Find where the given text appears and provide that cell's center as (X, Y) coordinate. 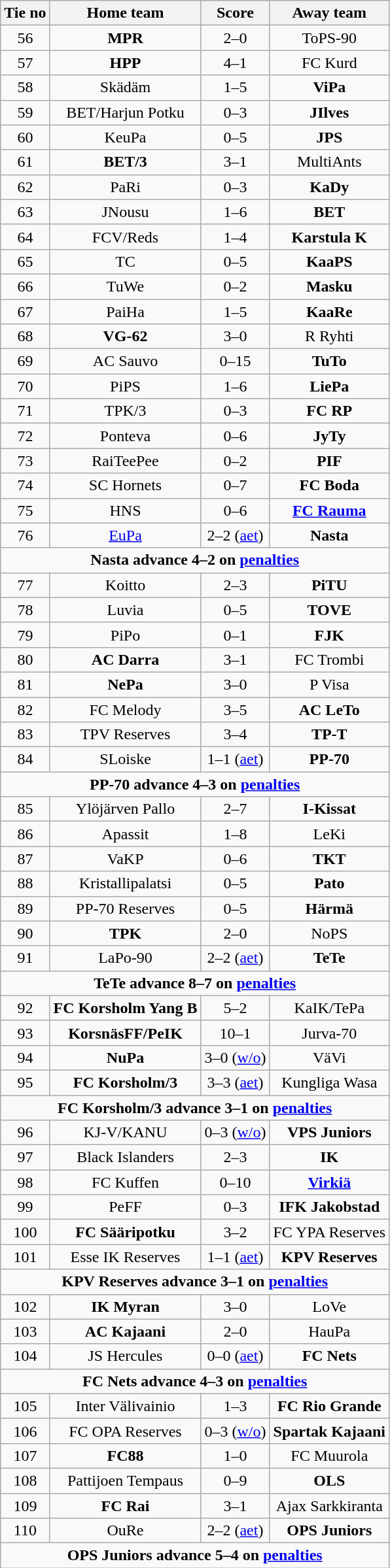
88 (25, 884)
FC Kurd (330, 63)
Black Islanders (126, 1158)
81 (25, 684)
BET (330, 212)
LaPo-90 (126, 958)
105 (25, 1406)
JIlves (330, 112)
Kungliga Wasa (330, 1082)
Away team (330, 13)
91 (25, 958)
74 (25, 486)
TC (126, 261)
60 (25, 137)
FC Boda (330, 486)
69 (25, 361)
P Visa (330, 684)
KaIK/TePa (330, 1008)
90 (25, 933)
FCV/Reds (126, 237)
KPV Reserves (330, 1257)
FC Korsholm/3 (126, 1082)
KeuPa (126, 137)
1–4 (236, 237)
95 (25, 1082)
TOVE (330, 610)
FJK (330, 635)
Ajax Sarkkiranta (330, 1505)
KJ-V/KANU (126, 1133)
FC88 (126, 1456)
KPV Reserves advance 3–1 on penalties (195, 1282)
110 (25, 1531)
Karstula K (330, 237)
64 (25, 237)
R Ryhti (330, 337)
Home team (126, 13)
Spartak Kajaani (330, 1431)
FC RP (330, 411)
Apassit (126, 834)
JPS (330, 137)
LoVe (330, 1307)
TuWe (126, 286)
56 (25, 38)
Inter Välivainio (126, 1406)
SLoiske (126, 759)
61 (25, 162)
0–10 (236, 1182)
3–2 (236, 1232)
FC YPA Reserves (330, 1232)
Tie no (25, 13)
76 (25, 535)
FC Trombi (330, 659)
OLS (330, 1480)
67 (25, 312)
Pattijoen Tempaus (126, 1480)
3–5 (236, 709)
3–4 (236, 735)
IFK Jakobstad (330, 1207)
TPK (126, 933)
NoPS (330, 933)
79 (25, 635)
Ponteva (126, 436)
BET/Harjun Potku (126, 112)
NuPa (126, 1058)
FC Sääripotku (126, 1232)
104 (25, 1356)
3–3 (aet) (236, 1082)
AC Sauvo (126, 361)
KaaRe (330, 312)
71 (25, 411)
JNousu (126, 212)
AC Darra (126, 659)
102 (25, 1307)
59 (25, 112)
MultiAnts (330, 162)
80 (25, 659)
BET/3 (126, 162)
1–8 (236, 834)
72 (25, 436)
99 (25, 1207)
89 (25, 909)
3–0 (w/o) (236, 1058)
93 (25, 1033)
83 (25, 735)
HauPa (330, 1331)
OuRe (126, 1531)
PIF (330, 461)
MPR (126, 38)
PaRi (126, 187)
58 (25, 88)
HPP (126, 63)
108 (25, 1480)
OPS Juniors advance 5–4 on penalties (195, 1556)
HNS (126, 510)
103 (25, 1331)
Härmä (330, 909)
PiPo (126, 635)
Esse IK Reserves (126, 1257)
FC Rai (126, 1505)
0–7 (236, 486)
109 (25, 1505)
Ylöjärven Pallo (126, 809)
106 (25, 1431)
96 (25, 1133)
92 (25, 1008)
101 (25, 1257)
Skädäm (126, 88)
70 (25, 386)
Koitto (126, 585)
4–1 (236, 63)
VG-62 (126, 337)
78 (25, 610)
66 (25, 286)
77 (25, 585)
TP-T (330, 735)
107 (25, 1456)
KaDy (330, 187)
Nasta advance 4–2 on penalties (195, 560)
10–1 (236, 1033)
1–3 (236, 1406)
NePa (126, 684)
TuTo (330, 361)
TPV Reserves (126, 735)
PaiHa (126, 312)
84 (25, 759)
FC Muurola (330, 1456)
62 (25, 187)
Jurva-70 (330, 1033)
VaKP (126, 859)
FC Rio Grande (330, 1406)
75 (25, 510)
FC Korsholm/3 advance 3–1 on penalties (195, 1108)
IK Myran (126, 1307)
100 (25, 1232)
57 (25, 63)
PP-70 advance 4–3 on penalties (195, 784)
LiePa (330, 386)
PP-70 (330, 759)
KorsnäsFF/PeIK (126, 1033)
82 (25, 709)
FC OPA Reserves (126, 1431)
EuPa (126, 535)
Pato (330, 884)
AC Kajaani (126, 1331)
SC Hornets (126, 486)
0–15 (236, 361)
FC Rauma (330, 510)
65 (25, 261)
VPS Juniors (330, 1133)
0–1 (236, 635)
KaaPS (330, 261)
OPS Juniors (330, 1531)
RaiTeePee (126, 461)
LeKi (330, 834)
1–0 (236, 1456)
FC Kuffen (126, 1182)
Nasta (330, 535)
PeFF (126, 1207)
TeTe (330, 958)
5–2 (236, 1008)
IK (330, 1158)
0–0 (aet) (236, 1356)
73 (25, 461)
68 (25, 337)
I-Kissat (330, 809)
94 (25, 1058)
PiPS (126, 386)
0–9 (236, 1480)
Virkiä (330, 1182)
VäVi (330, 1058)
98 (25, 1182)
PiTU (330, 585)
Luvia (126, 610)
85 (25, 809)
JS Hercules (126, 1356)
TeTe advance 8–7 on penalties (195, 983)
Score (236, 13)
FC Nets (330, 1356)
Kristallipalatsi (126, 884)
2–7 (236, 809)
FC Korsholm Yang B (126, 1008)
TPK/3 (126, 411)
FC Melody (126, 709)
86 (25, 834)
ToPS-90 (330, 38)
PP-70 Reserves (126, 909)
Masku (330, 286)
JyTy (330, 436)
FC Nets advance 4–3 on penalties (195, 1381)
ViPa (330, 88)
97 (25, 1158)
TKT (330, 859)
63 (25, 212)
AC LeTo (330, 709)
87 (25, 859)
